Scan for the cell matching the given text and deliver its (x, y) coordinate at center. 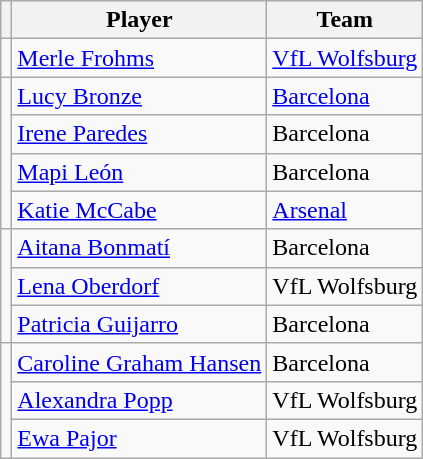
Merle Frohms (140, 58)
Irene Paredes (140, 134)
Aitana Bonmatí (140, 248)
Arsenal (345, 210)
Caroline Graham Hansen (140, 362)
Lucy Bronze (140, 96)
Mapi León (140, 172)
Patricia Guijarro (140, 324)
Katie McCabe (140, 210)
Ewa Pajor (140, 438)
Lena Oberdorf (140, 286)
Alexandra Popp (140, 400)
Player (140, 20)
Team (345, 20)
